Search for the cell housing the specified text and yield its [x, y] center coordinate. 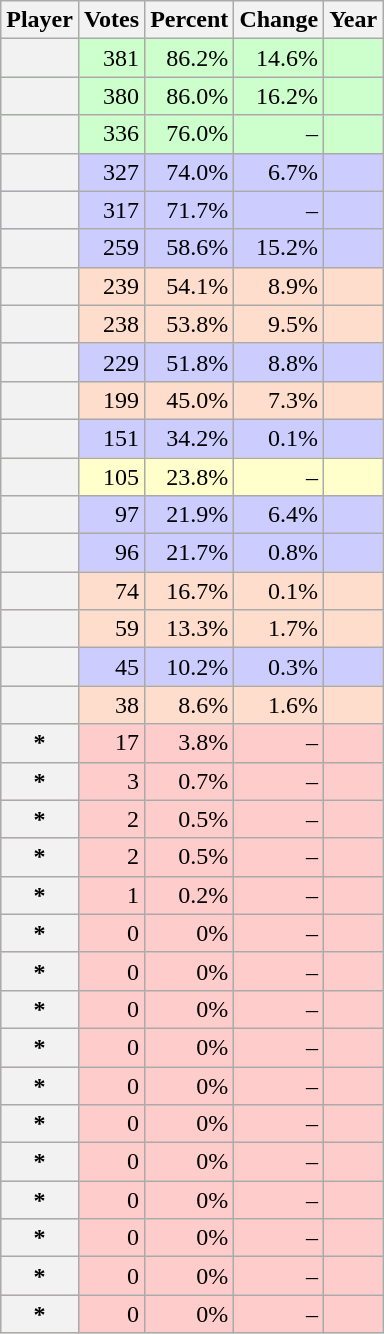
Year [354, 20]
1 [111, 895]
381 [111, 58]
8.9% [279, 286]
23.8% [190, 477]
10.2% [190, 667]
151 [111, 438]
8.6% [190, 705]
8.8% [279, 362]
71.7% [190, 210]
76.0% [190, 134]
16.2% [279, 96]
54.1% [190, 286]
317 [111, 210]
336 [111, 134]
17 [111, 743]
21.9% [190, 515]
74.0% [190, 172]
380 [111, 96]
45.0% [190, 400]
15.2% [279, 248]
Votes [111, 20]
58.6% [190, 248]
239 [111, 286]
259 [111, 248]
96 [111, 553]
86.2% [190, 58]
3.8% [190, 743]
3 [111, 781]
14.6% [279, 58]
238 [111, 324]
21.7% [190, 553]
59 [111, 629]
327 [111, 172]
105 [111, 477]
34.2% [190, 438]
0.3% [279, 667]
199 [111, 400]
13.3% [190, 629]
45 [111, 667]
51.8% [190, 362]
38 [111, 705]
1.6% [279, 705]
229 [111, 362]
0.7% [190, 781]
74 [111, 591]
97 [111, 515]
53.8% [190, 324]
6.7% [279, 172]
6.4% [279, 515]
86.0% [190, 96]
0.2% [190, 895]
0.8% [279, 553]
Percent [190, 20]
16.7% [190, 591]
Change [279, 20]
9.5% [279, 324]
Player [40, 20]
1.7% [279, 629]
7.3% [279, 400]
